Return (x, y) of the center of cell containing provided text 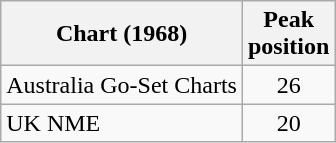
Peakposition (288, 34)
Chart (1968) (122, 34)
UK NME (122, 123)
26 (288, 85)
20 (288, 123)
Australia Go-Set Charts (122, 85)
